Search for the cell housing the specified text and yield its (x, y) center coordinate. 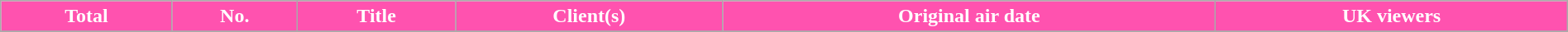
Title (375, 16)
No. (235, 16)
Client(s) (589, 16)
Original air date (969, 16)
UK viewers (1391, 16)
Total (86, 16)
